From the cell containing the given text, extract its center point as [x, y] coordinate. 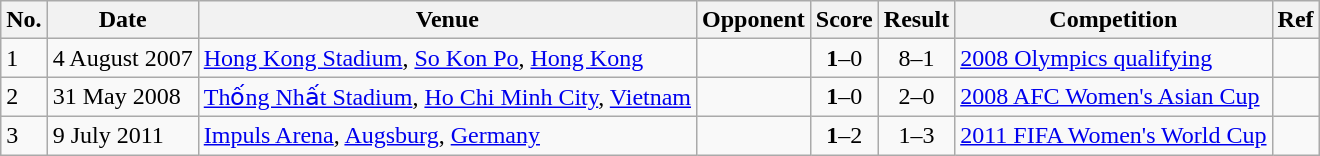
31 May 2008 [122, 97]
Score [844, 20]
1–3 [916, 135]
1–2 [844, 135]
Date [122, 20]
Hong Kong Stadium, So Kon Po, Hong Kong [447, 58]
3 [24, 135]
1 [24, 58]
2 [24, 97]
2011 FIFA Women's World Cup [1114, 135]
Impuls Arena, Augsburg, Germany [447, 135]
2008 Olympics qualifying [1114, 58]
Competition [1114, 20]
4 August 2007 [122, 58]
8–1 [916, 58]
2–0 [916, 97]
9 July 2011 [122, 135]
No. [24, 20]
2008 AFC Women's Asian Cup [1114, 97]
Opponent [754, 20]
Ref [1296, 20]
Thống Nhất Stadium, Ho Chi Minh City, Vietnam [447, 97]
Venue [447, 20]
Result [916, 20]
